Output the [X, Y] coordinate of the center of the cell containing the given text.  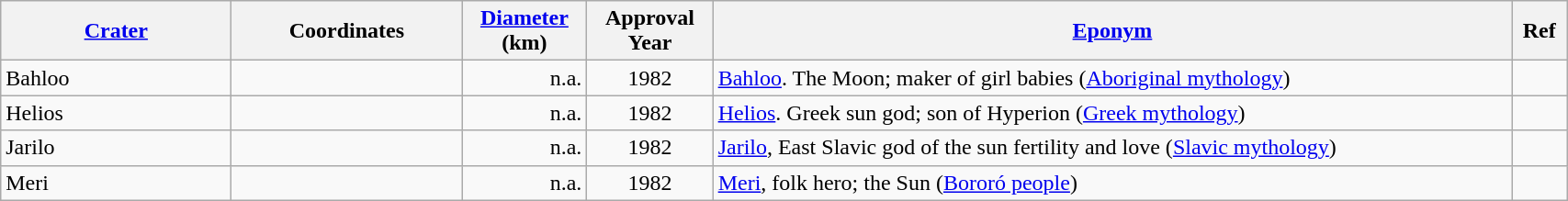
Bahloo. The Moon; maker of girl babies (Aboriginal mythology) [1112, 78]
Ref [1540, 31]
Meri [116, 183]
Helios [116, 113]
Crater [116, 31]
Meri, folk hero; the Sun (Bororó people) [1112, 183]
Diameter(km) [525, 31]
Coordinates [347, 31]
Helios. Greek sun god; son of Hyperion (Greek mythology) [1112, 113]
Jarilo, East Slavic god of the sun fertility and love (Slavic mythology) [1112, 148]
Eponym [1112, 31]
Jarilo [116, 148]
Bahloo [116, 78]
ApprovalYear [650, 31]
